Return [x, y] of the center of cell containing provided text 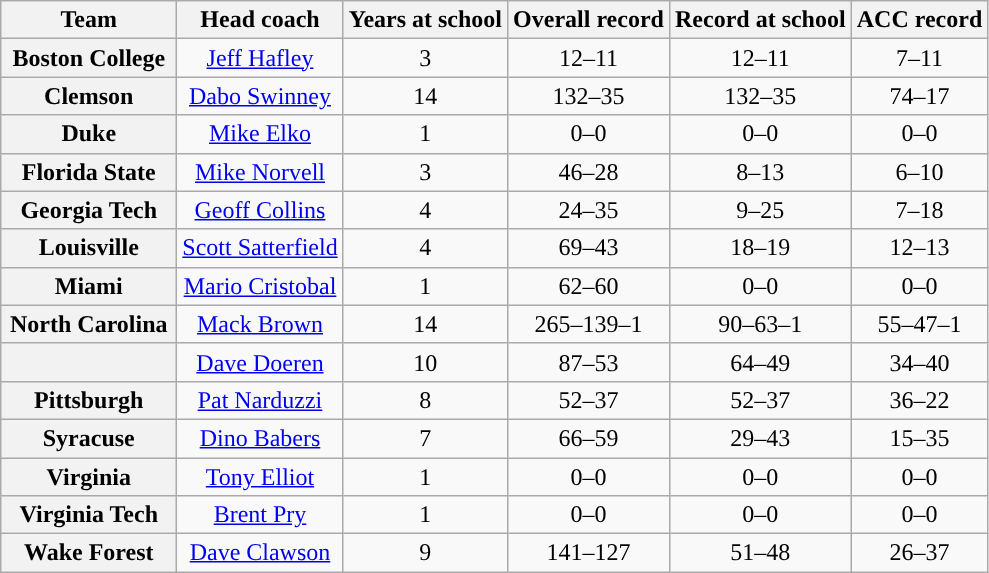
Scott Satterfield [260, 248]
Duke [89, 134]
Boston College [89, 58]
12–13 [920, 248]
ACC record [920, 20]
7 [425, 438]
7–11 [920, 58]
34–40 [920, 362]
7–18 [920, 210]
Mike Elko [260, 134]
Clemson [89, 96]
Miami [89, 286]
Virginia Tech [89, 515]
87–53 [589, 362]
15–35 [920, 438]
Tony Elliot [260, 477]
Pat Narduzzi [260, 400]
Dave Doeren [260, 362]
29–43 [760, 438]
66–59 [589, 438]
Brent Pry [260, 515]
46–28 [589, 172]
Dino Babers [260, 438]
8–13 [760, 172]
Dave Clawson [260, 553]
Mike Norvell [260, 172]
141–127 [589, 553]
North Carolina [89, 324]
Mario Cristobal [260, 286]
Years at school [425, 20]
Florida State [89, 172]
Mack Brown [260, 324]
10 [425, 362]
64–49 [760, 362]
Wake Forest [89, 553]
Team [89, 20]
26–37 [920, 553]
51–48 [760, 553]
18–19 [760, 248]
69–43 [589, 248]
74–17 [920, 96]
Pittsburgh [89, 400]
62–60 [589, 286]
36–22 [920, 400]
8 [425, 400]
Jeff Hafley [260, 58]
Head coach [260, 20]
265–139–1 [589, 324]
24–35 [589, 210]
55–47–1 [920, 324]
Louisville [89, 248]
Record at school [760, 20]
Georgia Tech [89, 210]
Virginia [89, 477]
Overall record [589, 20]
Geoff Collins [260, 210]
9–25 [760, 210]
Dabo Swinney [260, 96]
Syracuse [89, 438]
6–10 [920, 172]
9 [425, 553]
90–63–1 [760, 324]
